Provide the (x, y) coordinate of the cell's center where the given text is located.  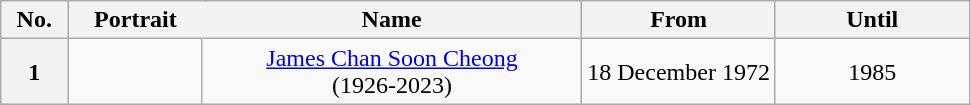
From (679, 20)
1985 (872, 72)
18 December 1972 (679, 72)
James Chan Soon Cheong (1926-2023) (392, 72)
Name (392, 20)
No. (34, 20)
1 (34, 72)
Portrait (135, 20)
Until (872, 20)
